Search for the cell housing the specified text and yield its (x, y) center coordinate. 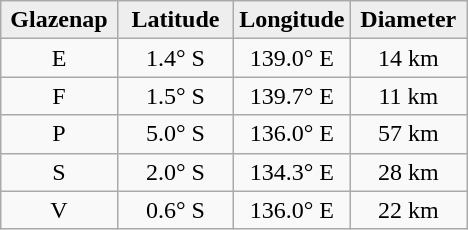
1.4° S (175, 58)
1.5° S (175, 96)
Diameter (408, 20)
F (59, 96)
139.0° E (292, 58)
Latitude (175, 20)
11 km (408, 96)
22 km (408, 210)
0.6° S (175, 210)
57 km (408, 134)
134.3° E (292, 172)
5.0° S (175, 134)
P (59, 134)
Glazenap (59, 20)
139.7° E (292, 96)
S (59, 172)
2.0° S (175, 172)
E (59, 58)
14 km (408, 58)
V (59, 210)
28 km (408, 172)
Longitude (292, 20)
